Locate the cell with the specified text and output its (X, Y) center coordinate. 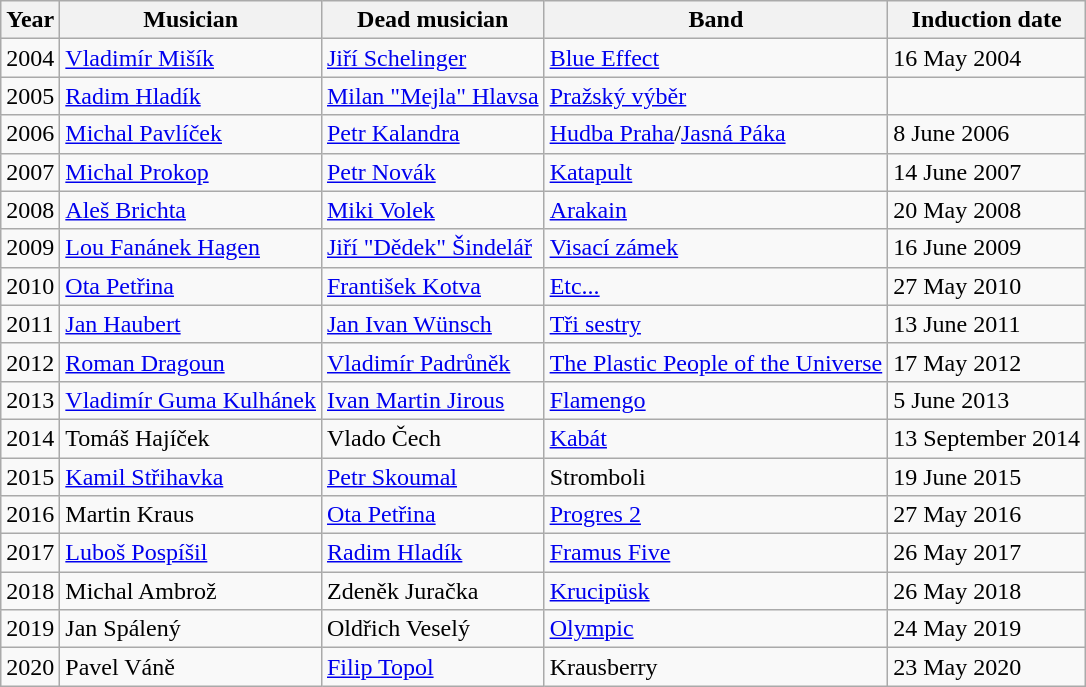
2007 (30, 172)
Kamil Střihavka (191, 477)
Progres 2 (716, 515)
Martin Kraus (191, 515)
Dead musician (432, 20)
Michal Pavlíček (191, 134)
2011 (30, 324)
Jan Spálený (191, 629)
2008 (30, 210)
Vlado Čech (432, 438)
Petr Novák (432, 172)
Roman Dragoun (191, 362)
Petr Skoumal (432, 477)
2016 (30, 515)
Jan Haubert (191, 324)
Petr Kalandra (432, 134)
2006 (30, 134)
14 June 2007 (987, 172)
Flamengo (716, 400)
Vladimír Guma Kulhánek (191, 400)
Luboš Pospíšil (191, 553)
Etc... (716, 286)
Milan "Mejla" Hlavsa (432, 96)
2018 (30, 591)
Visací zámek (716, 248)
2017 (30, 553)
8 June 2006 (987, 134)
Blue Effect (716, 58)
Pavel Váně (191, 667)
20 May 2008 (987, 210)
Ivan Martin Jirous (432, 400)
Zdeněk Juračka (432, 591)
2012 (30, 362)
13 June 2011 (987, 324)
Aleš Brichta (191, 210)
2013 (30, 400)
27 May 2016 (987, 515)
Jiří Schelinger (432, 58)
Jiří "Dědek" Šindelář (432, 248)
2004 (30, 58)
Jan Ivan Wünsch (432, 324)
Michal Prokop (191, 172)
5 June 2013 (987, 400)
Olympic (716, 629)
Kabát (716, 438)
Year (30, 20)
Krucipüsk (716, 591)
2020 (30, 667)
26 May 2018 (987, 591)
2019 (30, 629)
23 May 2020 (987, 667)
19 June 2015 (987, 477)
16 May 2004 (987, 58)
Vladimír Mišík (191, 58)
16 June 2009 (987, 248)
Pražský výběr (716, 96)
2015 (30, 477)
13 September 2014 (987, 438)
17 May 2012 (987, 362)
Hudba Praha/Jasná Páka (716, 134)
Krausberry (716, 667)
Tomáš Hajíček (191, 438)
26 May 2017 (987, 553)
Lou Fanánek Hagen (191, 248)
Induction date (987, 20)
Katapult (716, 172)
Tři sestry (716, 324)
Filip Topol (432, 667)
2010 (30, 286)
Michal Ambrož (191, 591)
Musician (191, 20)
Stromboli (716, 477)
Band (716, 20)
Arakain (716, 210)
24 May 2019 (987, 629)
František Kotva (432, 286)
Vladimír Padrůněk (432, 362)
Miki Volek (432, 210)
2009 (30, 248)
2014 (30, 438)
27 May 2010 (987, 286)
Framus Five (716, 553)
The Plastic People of the Universe (716, 362)
2005 (30, 96)
Oldřich Veselý (432, 629)
